Identify which cell holds the provided text, then report its (X, Y) central coordinate. 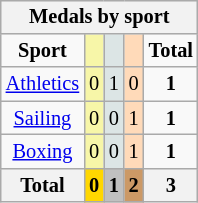
Sailing (42, 118)
3 (171, 185)
Medals by sport (100, 17)
Athletics (42, 84)
Sport (42, 51)
Boxing (42, 152)
2 (134, 185)
